Return (X, Y) of the center of cell containing provided text 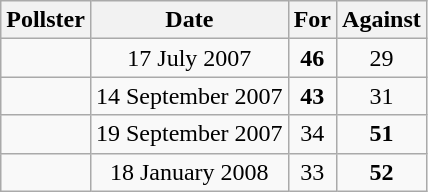
46 (312, 58)
34 (312, 134)
33 (312, 172)
52 (382, 172)
For (312, 20)
43 (312, 96)
18 January 2008 (189, 172)
19 September 2007 (189, 134)
Pollster (46, 20)
51 (382, 134)
29 (382, 58)
31 (382, 96)
Date (189, 20)
14 September 2007 (189, 96)
Against (382, 20)
17 July 2007 (189, 58)
